Identify which cell holds the provided text, then report its (x, y) central coordinate. 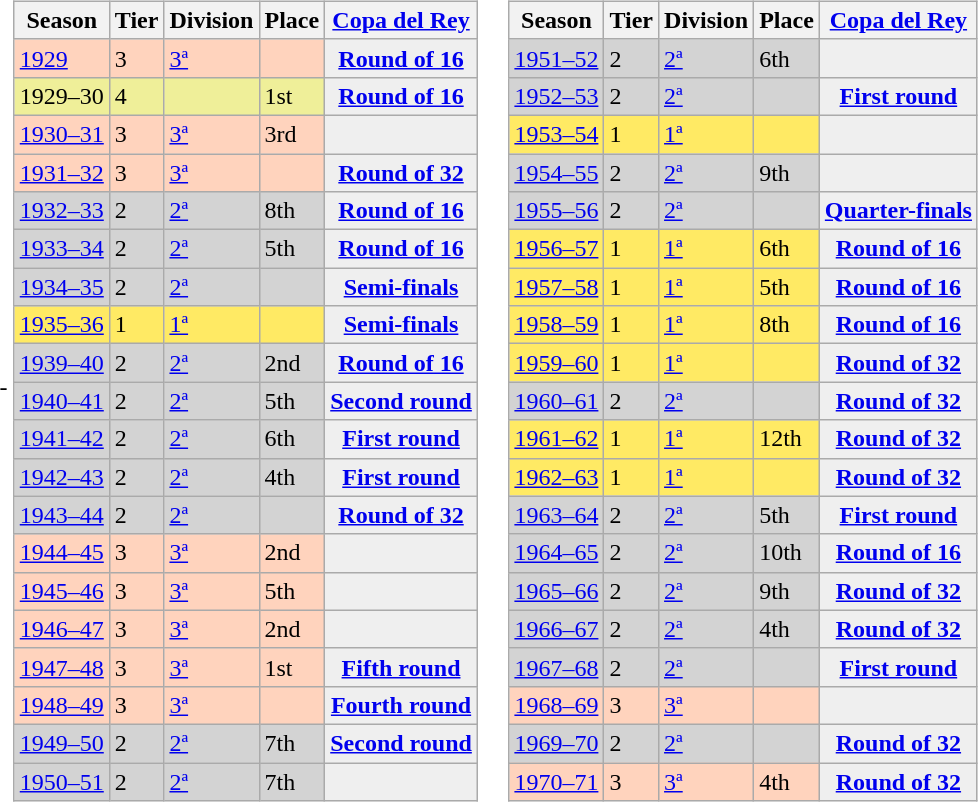
1965–66 (556, 591)
1948–49 (62, 705)
1966–67 (556, 629)
1958–59 (556, 325)
1934–35 (62, 287)
1929–30 (62, 96)
1939–40 (62, 363)
1952–53 (556, 96)
1944–45 (62, 553)
1967–68 (556, 667)
1969–70 (556, 743)
1962–63 (556, 477)
1949–50 (62, 743)
1941–42 (62, 439)
12th (787, 439)
Fourth round (402, 705)
1940–41 (62, 401)
1935–36 (62, 325)
1947–48 (62, 667)
1929 (62, 58)
1970–71 (556, 781)
1956–57 (556, 249)
Fifth round (402, 667)
1946–47 (62, 629)
1942–43 (62, 477)
1963–64 (556, 515)
1968–69 (556, 705)
1953–54 (556, 134)
1955–56 (556, 211)
1950–51 (62, 781)
1945–46 (62, 591)
1931–32 (62, 173)
1960–61 (556, 401)
1951–52 (556, 58)
1933–34 (62, 249)
Quarter-finals (898, 211)
1932–33 (62, 211)
4 (136, 96)
1957–58 (556, 287)
1954–55 (556, 173)
3rd (292, 134)
1943–44 (62, 515)
1964–65 (556, 553)
1930–31 (62, 134)
1959–60 (556, 363)
1961–62 (556, 439)
10th (787, 553)
